Determine the [x, y] coordinate at the center of the cell enclosing the given text.  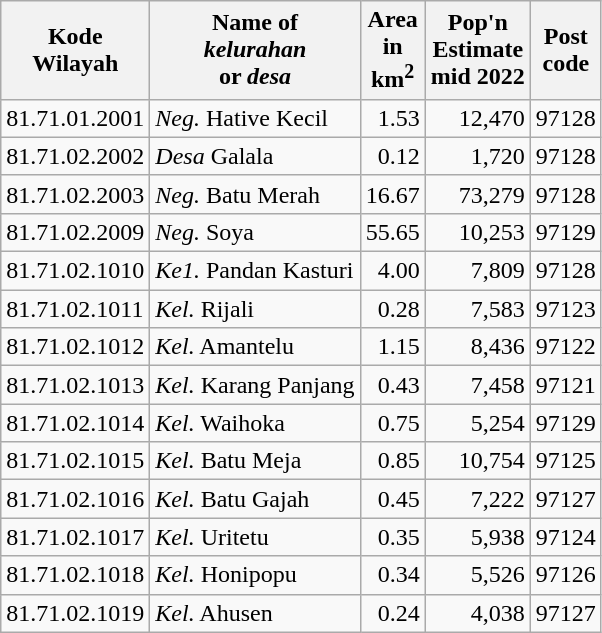
10,754 [478, 461]
81.71.02.2009 [76, 232]
Postcode [566, 50]
4,038 [478, 613]
81.71.02.1019 [76, 613]
Neg. Batu Merah [255, 194]
0.12 [392, 156]
4.00 [392, 271]
0.43 [392, 385]
Kel. Ahusen [255, 613]
Kel. Karang Panjang [255, 385]
Kel. Uritetu [255, 537]
1,720 [478, 156]
Neg. Soya [255, 232]
0.24 [392, 613]
0.34 [392, 575]
16.67 [392, 194]
Kel. Amantelu [255, 347]
81.71.01.2001 [76, 118]
81.71.02.1018 [76, 575]
7,809 [478, 271]
Kel. Batu Gajah [255, 499]
81.71.02.1016 [76, 499]
73,279 [478, 194]
81.71.02.1014 [76, 423]
81.71.02.2003 [76, 194]
81.71.02.1012 [76, 347]
81.71.02.2002 [76, 156]
0.35 [392, 537]
5,254 [478, 423]
0.45 [392, 499]
97126 [566, 575]
Ke1. Pandan Kasturi [255, 271]
5,938 [478, 537]
97122 [566, 347]
97124 [566, 537]
0.28 [392, 309]
81.71.02.1013 [76, 385]
7,583 [478, 309]
8,436 [478, 347]
10,253 [478, 232]
7,222 [478, 499]
Kel. Honipopu [255, 575]
0.75 [392, 423]
97123 [566, 309]
Pop'nEstimatemid 2022 [478, 50]
1.15 [392, 347]
12,470 [478, 118]
97125 [566, 461]
81.71.02.1017 [76, 537]
Kel. Waihoka [255, 423]
Desa Galala [255, 156]
Kel. Rijali [255, 309]
55.65 [392, 232]
81.71.02.1011 [76, 309]
81.71.02.1015 [76, 461]
Kode Wilayah [76, 50]
Area inkm2 [392, 50]
1.53 [392, 118]
97121 [566, 385]
Neg. Hative Kecil [255, 118]
0.85 [392, 461]
Name ofkelurahanor desa [255, 50]
81.71.02.1010 [76, 271]
5,526 [478, 575]
7,458 [478, 385]
Kel. Batu Meja [255, 461]
